Detect which cell encompasses the target text, then output its (X, Y) center coordinate. 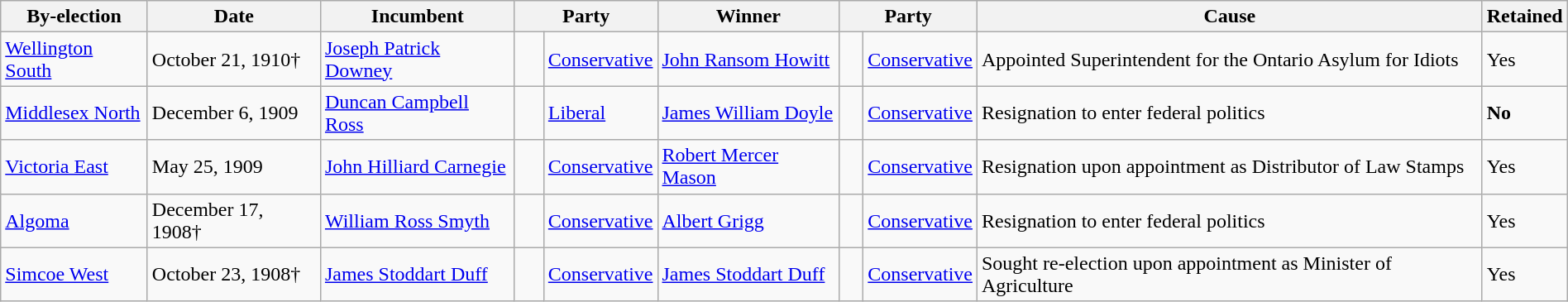
James William Doyle (748, 113)
Algoma (74, 220)
May 25, 1909 (233, 167)
John Ransom Howitt (748, 60)
Simcoe West (74, 275)
Appointed Superintendent for the Ontario Asylum for Idiots (1229, 60)
No (1525, 113)
October 21, 1910† (233, 60)
Joseph Patrick Downey (417, 60)
Cause (1229, 17)
Duncan Campbell Ross (417, 113)
Incumbent (417, 17)
Retained (1525, 17)
William Ross Smyth (417, 220)
John Hilliard Carnegie (417, 167)
Middlesex North (74, 113)
October 23, 1908† (233, 275)
Robert Mercer Mason (748, 167)
Sought re-election upon appointment as Minister of Agriculture (1229, 275)
Victoria East (74, 167)
By-election (74, 17)
Wellington South (74, 60)
Winner (748, 17)
Albert Grigg (748, 220)
December 6, 1909 (233, 113)
December 17, 1908† (233, 220)
Date (233, 17)
Resignation upon appointment as Distributor of Law Stamps (1229, 167)
Liberal (600, 113)
